Provide the (x, y) coordinate of the cell's center where the given text is located.  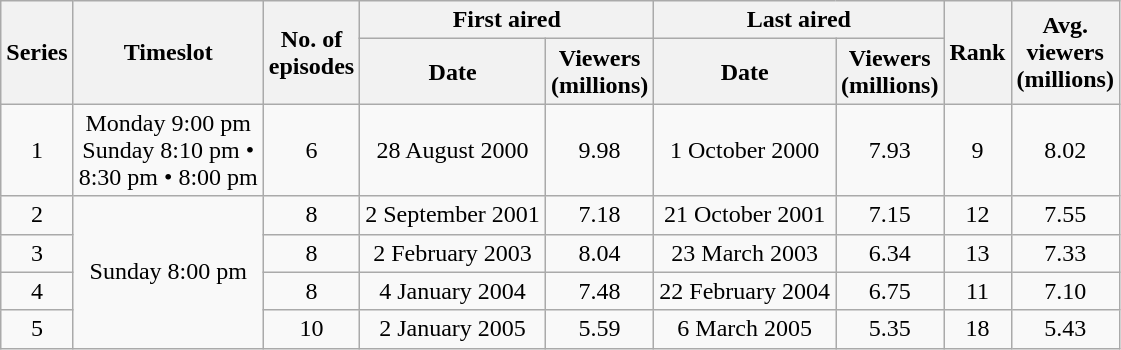
9 (978, 150)
7.93 (890, 150)
28 August 2000 (453, 150)
Sunday 8:00 pm (168, 272)
Series (37, 52)
8.02 (1065, 150)
First aired (507, 20)
6 (311, 150)
1 October 2000 (745, 150)
Monday 9:00 pm Sunday 8:10 pm •8:30 pm • 8:00 pm (168, 150)
13 (978, 253)
7.55 (1065, 215)
21 October 2001 (745, 215)
2 February 2003 (453, 253)
Last aired (799, 20)
5.43 (1065, 329)
Rank (978, 52)
5.59 (599, 329)
Avg.viewers(millions) (1065, 52)
5 (37, 329)
12 (978, 215)
5.35 (890, 329)
7.33 (1065, 253)
6.34 (890, 253)
23 March 2003 (745, 253)
2 September 2001 (453, 215)
22 February 2004 (745, 291)
No. ofepisodes (311, 52)
6 March 2005 (745, 329)
7.10 (1065, 291)
7.48 (599, 291)
3 (37, 253)
11 (978, 291)
1 (37, 150)
2 January 2005 (453, 329)
9.98 (599, 150)
6.75 (890, 291)
4 (37, 291)
2 (37, 215)
18 (978, 329)
Timeslot (168, 52)
7.15 (890, 215)
10 (311, 329)
4 January 2004 (453, 291)
7.18 (599, 215)
8.04 (599, 253)
